Determine the [X, Y] coordinate at the center of the cell enclosing the given text.  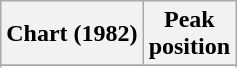
Peakposition [189, 34]
Chart (1982) [72, 34]
